Scan for the cell matching the given text and deliver its (X, Y) coordinate at center. 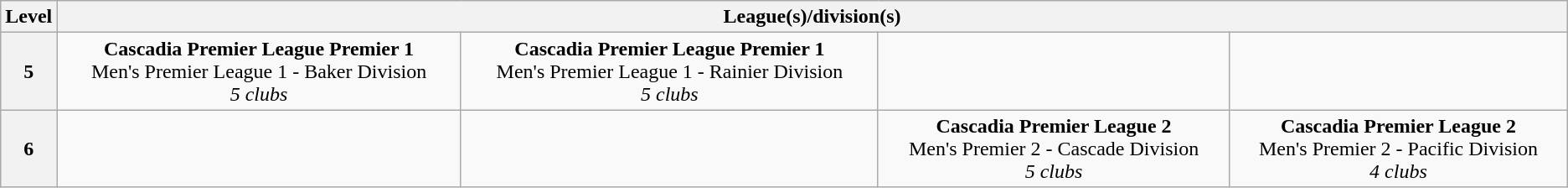
Cascadia Premier League 2Men's Premier 2 - Pacific Division4 clubs (1399, 149)
6 (28, 149)
5 (28, 71)
Level (28, 17)
League(s)/division(s) (812, 17)
Cascadia Premier League Premier 1Men's Premier League 1 - Rainier Division5 clubs (669, 71)
Cascadia Premier League 2Men's Premier 2 - Cascade Division5 clubs (1054, 149)
Cascadia Premier League Premier 1Men's Premier League 1 - Baker Division5 clubs (260, 71)
